Extract the [x, y] coordinate from the center of the cell holding the provided text.  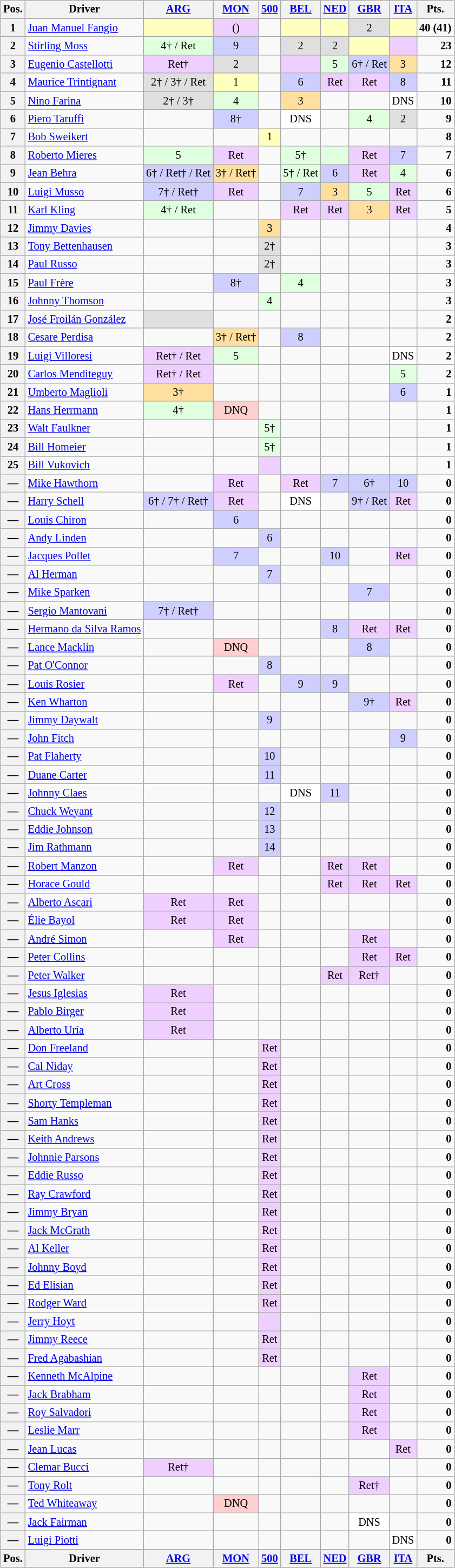
Jack McGrath [84, 1231]
Alberto Ascari [84, 903]
Ray Crawford [84, 1194]
Johnny Claes [84, 793]
6† / Ret† / Ret [179, 174]
Duane Carter [84, 775]
Fred Agabashian [84, 1358]
Tony Rolt [84, 1486]
6† [369, 484]
Hans Herrmann [84, 410]
Jean Behra [84, 174]
22 [13, 410]
John Fitch [84, 739]
Johnny Thomson [84, 301]
Eddie Russo [84, 1176]
Bill Vukovich [84, 465]
Eugenio Castellotti [84, 64]
Nino Farina [84, 101]
Luigi Piotti [84, 1540]
Jimmy Reece [84, 1340]
Andy Linden [84, 538]
5† / Ret [300, 174]
16 [13, 301]
Umberto Maglioli [84, 392]
25 [13, 465]
19 [13, 356]
Bill Homeier [84, 447]
Luigi Villoresi [84, 356]
Carlos Menditeguy [84, 374]
Don Freeland [84, 1048]
18 [13, 337]
Louis Chiron [84, 520]
Clemar Bucci [84, 1467]
Piero Taruffi [84, 119]
Hermano da Silva Ramos [84, 629]
Johnnie Parsons [84, 1158]
Peter Collins [84, 957]
Louis Rosier [84, 684]
6† / Ret [369, 64]
Jean Lucas [84, 1449]
Pat O'Connor [84, 665]
Ken Wharton [84, 702]
Eddie Johnson [84, 829]
Jimmy Daywalt [84, 720]
9† [369, 702]
Luigi Musso [84, 192]
Harry Schell [84, 501]
24 [13, 447]
2† / 3† / Ret [179, 82]
Roy Salvadori [84, 1413]
Karl Kling [84, 210]
Chuck Weyant [84, 812]
Robert Manzon [84, 866]
Al Herman [84, 574]
15 [13, 283]
Jesus Iglesias [84, 994]
Jack Brabham [84, 1395]
André Simon [84, 939]
Kenneth McAlpine [84, 1376]
Stirling Moss [84, 46]
2† / 3† [179, 101]
3† [179, 392]
6† / 7† / Ret† [179, 501]
Mike Hawthorn [84, 484]
Maurice Trintignant [84, 82]
Keith Andrews [84, 1139]
() [236, 28]
Jimmy Davies [84, 228]
Ted Whiteaway [84, 1504]
Leslie Marr [84, 1431]
Paul Russo [84, 265]
Jim Rathmann [84, 848]
Johnny Boyd [84, 1267]
21 [13, 392]
Ed Elisian [84, 1285]
Cesare Perdisa [84, 337]
Jerry Hoyt [84, 1322]
4† [179, 410]
Bob Sweikert [84, 137]
José Froilán González [84, 319]
20 [13, 374]
Roberto Mieres [84, 155]
Pat Flaherty [84, 757]
Art Cross [84, 1084]
Sergio Mantovani [84, 611]
Walt Faulkner [84, 429]
Mike Sparken [84, 593]
Juan Manuel Fangio [84, 28]
Jimmy Bryan [84, 1212]
40 (41) [435, 28]
Shorty Templeman [84, 1103]
Paul Frère [84, 283]
Pablo Birger [84, 1012]
Horace Gould [84, 884]
9† / Ret [369, 501]
Rodger Ward [84, 1303]
Lance Macklin [84, 648]
Élie Bayol [84, 920]
Jacques Pollet [84, 556]
Cal Niday [84, 1067]
17 [13, 319]
Jack Fairman [84, 1522]
Al Keller [84, 1249]
Tony Bettenhausen [84, 246]
Peter Walker [84, 975]
Alberto Uría [84, 1030]
Sam Hanks [84, 1121]
